Determine the (X, Y) coordinate at the center of the cell enclosing the given text.  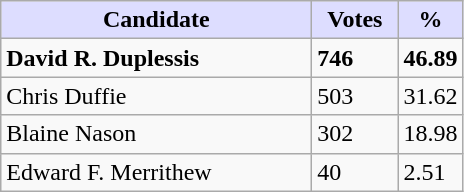
18.98 (430, 134)
Candidate (156, 20)
% (430, 20)
302 (355, 134)
40 (355, 172)
746 (355, 58)
46.89 (430, 58)
Votes (355, 20)
Edward F. Merrithew (156, 172)
31.62 (430, 96)
503 (355, 96)
Blaine Nason (156, 134)
2.51 (430, 172)
David R. Duplessis (156, 58)
Chris Duffie (156, 96)
